Return the [X, Y] coordinate for the center point of the cell that contains the specified text.  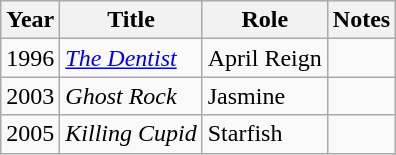
1996 [30, 58]
Jasmine [264, 96]
Title [131, 20]
2005 [30, 134]
Starfish [264, 134]
2003 [30, 96]
April Reign [264, 58]
Notes [361, 20]
Ghost Rock [131, 96]
Role [264, 20]
The Dentist [131, 58]
Year [30, 20]
Killing Cupid [131, 134]
